Output the [X, Y] coordinate of the center of the cell containing the given text.  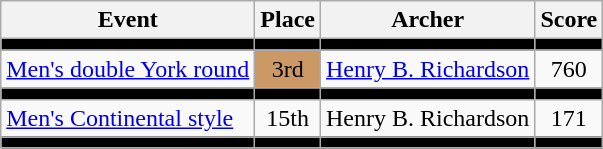
Score [569, 20]
Event [128, 20]
Men's Continental style [128, 118]
15th [288, 118]
Archer [428, 20]
Men's double York round [128, 69]
Place [288, 20]
3rd [288, 69]
171 [569, 118]
760 [569, 69]
